For the text-containing cell, return its midpoint in (X, Y) coordinate format. 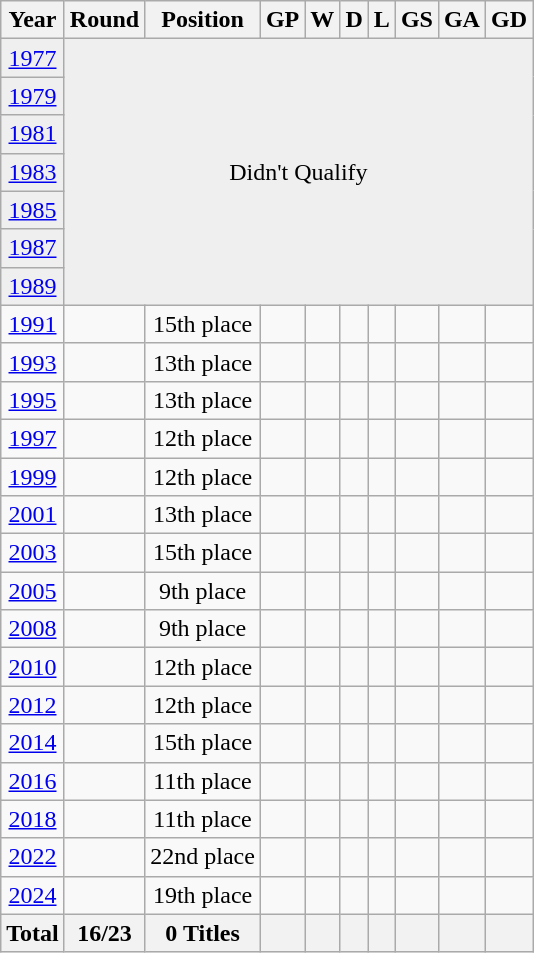
22nd place (203, 857)
Didn't Qualify (298, 172)
D (354, 20)
2001 (33, 515)
W (322, 20)
2003 (33, 553)
1987 (33, 248)
GA (462, 20)
GP (282, 20)
Position (203, 20)
1983 (33, 172)
L (382, 20)
1999 (33, 477)
2008 (33, 629)
1979 (33, 96)
1977 (33, 58)
Total (33, 933)
2018 (33, 819)
Round (104, 20)
2022 (33, 857)
1993 (33, 362)
2024 (33, 895)
0 Titles (203, 933)
16/23 (104, 933)
2012 (33, 705)
Year (33, 20)
1997 (33, 438)
1981 (33, 134)
2014 (33, 743)
GD (508, 20)
2010 (33, 667)
1995 (33, 400)
1991 (33, 324)
19th place (203, 895)
1989 (33, 286)
1985 (33, 210)
2005 (33, 591)
2016 (33, 781)
GS (416, 20)
